Scan for the cell matching the given text and deliver its (X, Y) coordinate at center. 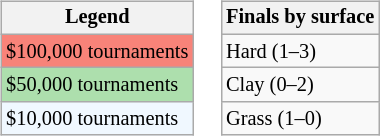
Clay (0–2) (300, 85)
Finals by surface (300, 18)
Legend (97, 18)
$100,000 tournaments (97, 51)
$50,000 tournaments (97, 85)
$10,000 tournaments (97, 119)
Grass (1–0) (300, 119)
Hard (1–3) (300, 51)
